Search for the cell housing the specified text and yield its [x, y] center coordinate. 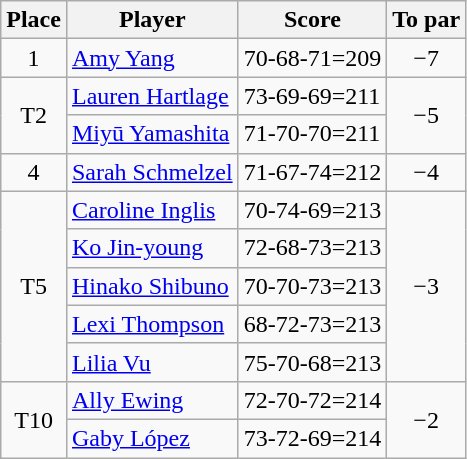
70-68-71=209 [312, 58]
−2 [426, 419]
−4 [426, 172]
T2 [34, 115]
75-70-68=213 [312, 362]
73-69-69=211 [312, 96]
Miyū Yamashita [152, 134]
71-67-74=212 [312, 172]
1 [34, 58]
−3 [426, 286]
T5 [34, 286]
Gaby López [152, 438]
T10 [34, 419]
Lexi Thompson [152, 324]
Lilia Vu [152, 362]
72-68-73=213 [312, 248]
72-70-72=214 [312, 400]
71-70-70=211 [312, 134]
Player [152, 20]
70-74-69=213 [312, 210]
Ko Jin-young [152, 248]
Place [34, 20]
68-72-73=213 [312, 324]
Caroline Inglis [152, 210]
Score [312, 20]
To par [426, 20]
4 [34, 172]
Ally Ewing [152, 400]
Sarah Schmelzel [152, 172]
Lauren Hartlage [152, 96]
Hinako Shibuno [152, 286]
−7 [426, 58]
73-72-69=214 [312, 438]
−5 [426, 115]
Amy Yang [152, 58]
70-70-73=213 [312, 286]
